Locate the cell with the specified text and output its [x, y] center coordinate. 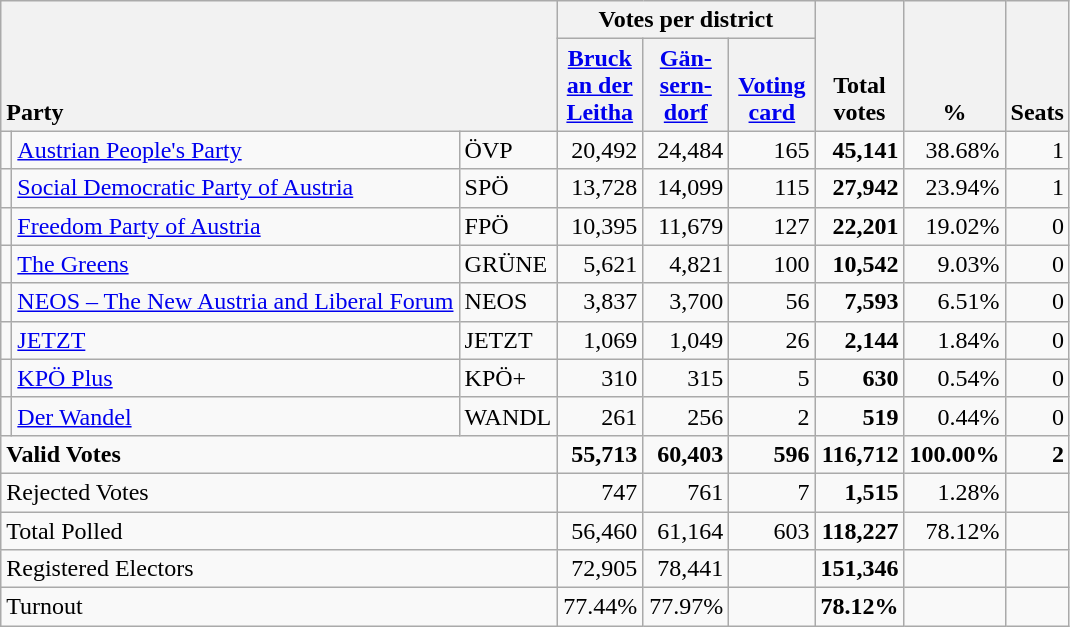
630 [860, 378]
Rejected Votes [279, 492]
4,821 [686, 264]
56 [772, 302]
24,484 [686, 150]
26 [772, 340]
14,099 [686, 188]
5 [772, 378]
6.51% [954, 302]
2,144 [860, 340]
60,403 [686, 454]
3,700 [686, 302]
Total Polled [279, 531]
SPÖ [508, 188]
The Greens [236, 264]
Seats [1037, 66]
151,346 [860, 569]
19.02% [954, 226]
Votingcard [772, 85]
20,492 [600, 150]
72,905 [600, 569]
11,679 [686, 226]
100.00% [954, 454]
Social Democratic Party of Austria [236, 188]
Der Wandel [236, 416]
7 [772, 492]
761 [686, 492]
38.68% [954, 150]
KPÖ Plus [236, 378]
WANDL [508, 416]
78,441 [686, 569]
256 [686, 416]
1.84% [954, 340]
519 [860, 416]
Freedom Party of Austria [236, 226]
Totalvotes [860, 66]
596 [772, 454]
Bruckan derLeitha [600, 85]
Registered Electors [279, 569]
165 [772, 150]
Turnout [279, 607]
1,069 [600, 340]
116,712 [860, 454]
0.54% [954, 378]
61,164 [686, 531]
Austrian People's Party [236, 150]
7,593 [860, 302]
Votes per district [686, 20]
FPÖ [508, 226]
45,141 [860, 150]
77.97% [686, 607]
56,460 [600, 531]
1,049 [686, 340]
77.44% [600, 607]
NEOS – The New Austria and Liberal Forum [236, 302]
23.94% [954, 188]
747 [600, 492]
27,942 [860, 188]
118,227 [860, 531]
NEOS [508, 302]
Party [279, 66]
Valid Votes [279, 454]
10,542 [860, 264]
% [954, 66]
22,201 [860, 226]
GRÜNE [508, 264]
115 [772, 188]
310 [600, 378]
127 [772, 226]
1,515 [860, 492]
5,621 [600, 264]
100 [772, 264]
3,837 [600, 302]
Gän-sern-dorf [686, 85]
KPÖ+ [508, 378]
1.28% [954, 492]
13,728 [600, 188]
10,395 [600, 226]
0.44% [954, 416]
315 [686, 378]
55,713 [600, 454]
261 [600, 416]
603 [772, 531]
ÖVP [508, 150]
9.03% [954, 264]
